Locate the cell with the specified text and output its (X, Y) center coordinate. 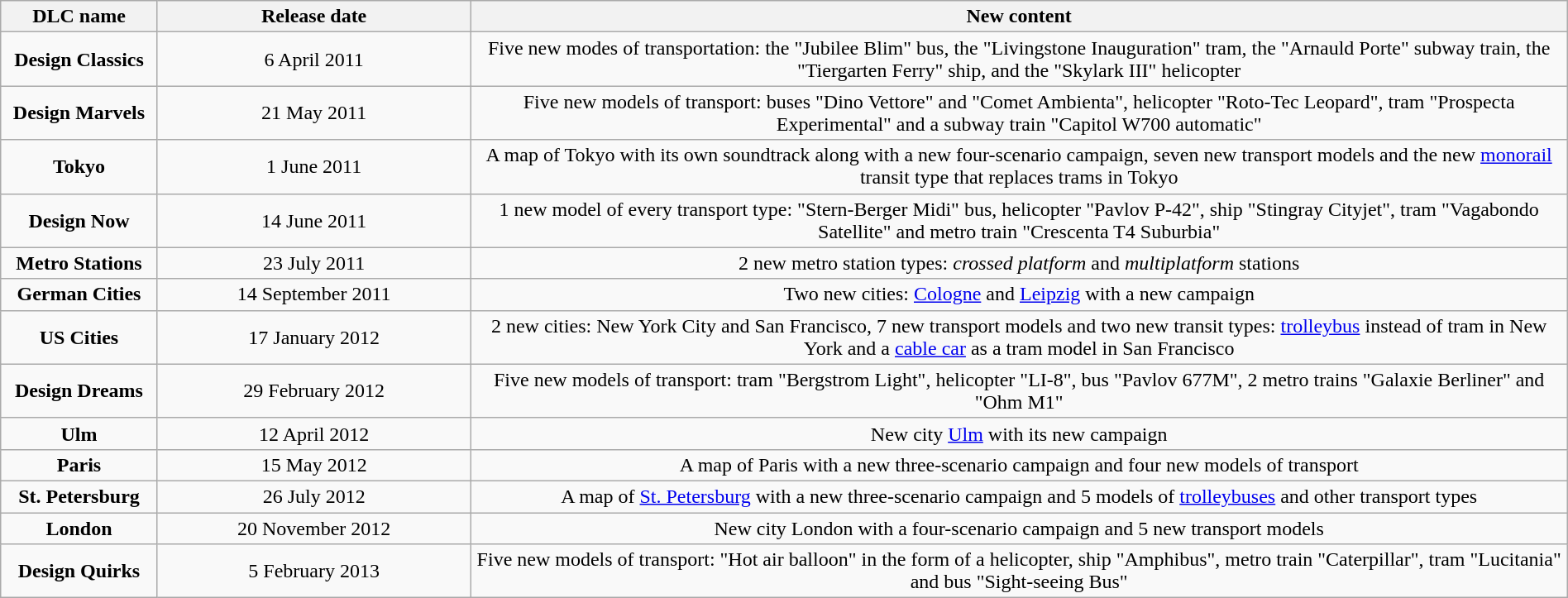
New city London with a four-scenario campaign and 5 new transport models (1019, 529)
21 May 2011 (314, 112)
26 July 2012 (314, 496)
12 April 2012 (314, 433)
6 April 2011 (314, 60)
A map of St. Petersburg with a new three-scenario campaign and 5 models of trolleybuses and other transport types (1019, 496)
15 May 2012 (314, 465)
23 July 2011 (314, 263)
17 January 2012 (314, 337)
Five new models of transport: tram "Bergstrom Light", helicopter "LI-8", bus "Pavlov 677M", 2 metro trains "Galaxie Berliner" and "Ohm M1" (1019, 390)
Design Dreams (79, 390)
St. Petersburg (79, 496)
Tokyo (79, 167)
A map of Paris with a new three-scenario campaign and four new models of transport (1019, 465)
Design Quirks (79, 571)
Design Marvels (79, 112)
US Cities (79, 337)
5 February 2013 (314, 571)
Metro Stations (79, 263)
DLC name (79, 17)
Release date (314, 17)
London (79, 529)
German Cities (79, 294)
Two new cities: Cologne and Leipzig with a new campaign (1019, 294)
2 new metro station types: crossed platform and multiplatform stations (1019, 263)
Design Now (79, 220)
1 June 2011 (314, 167)
Paris (79, 465)
20 November 2012 (314, 529)
14 June 2011 (314, 220)
Design Classics (79, 60)
14 September 2011 (314, 294)
29 February 2012 (314, 390)
Ulm (79, 433)
New content (1019, 17)
New city Ulm with its new campaign (1019, 433)
